For the text-containing cell, return its midpoint in (X, Y) coordinate format. 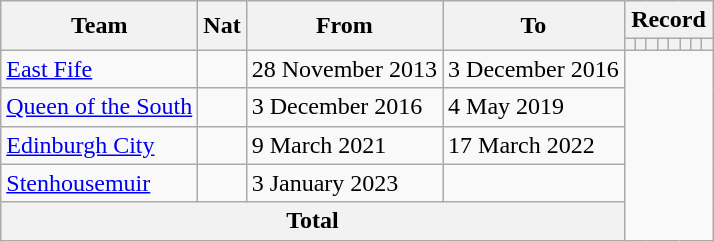
Record (668, 20)
3 January 2023 (344, 183)
9 March 2021 (344, 145)
Total (312, 221)
28 November 2013 (344, 69)
East Fife (100, 69)
Team (100, 26)
From (344, 26)
4 May 2019 (534, 107)
17 March 2022 (534, 145)
Nat (222, 26)
Stenhousemuir (100, 183)
To (534, 26)
Queen of the South (100, 107)
Edinburgh City (100, 145)
